Locate the cell with the specified text and output its [X, Y] center coordinate. 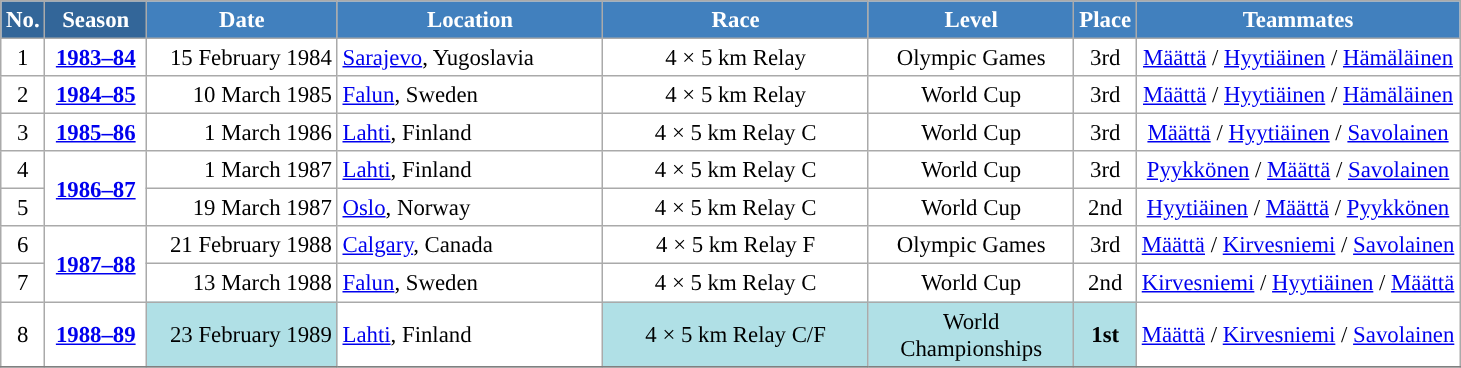
2 [23, 95]
Place [1105, 20]
Pyykkönen / Määttä / Savolainen [1298, 170]
1987–88 [96, 264]
Location [470, 20]
10 March 1985 [242, 95]
19 March 1987 [242, 208]
4 × 5 km Relay F [736, 245]
1 March 1986 [242, 133]
21 February 1988 [242, 245]
1985–86 [96, 133]
1 March 1987 [242, 170]
1984–85 [96, 95]
1st [1105, 334]
Hyytiäinen / Määttä / Pyykkönen [1298, 208]
World Championships [971, 334]
Calgary, Canada [470, 245]
Teammates [1298, 20]
8 [23, 334]
Level [971, 20]
Date [242, 20]
1 [23, 58]
4 × 5 km Relay C/F [736, 334]
Sarajevo, Yugoslavia [470, 58]
1986–87 [96, 188]
1983–84 [96, 58]
Määttä / Hyytiäinen / Savolainen [1298, 133]
No. [23, 20]
6 [23, 245]
13 March 1988 [242, 283]
5 [23, 208]
Kirvesniemi / Hyytiäinen / Määttä [1298, 283]
Race [736, 20]
7 [23, 283]
15 February 1984 [242, 58]
3 [23, 133]
Season [96, 20]
4 [23, 170]
Oslo, Norway [470, 208]
23 February 1989 [242, 334]
1988–89 [96, 334]
